Return [x, y] of the center of cell containing provided text 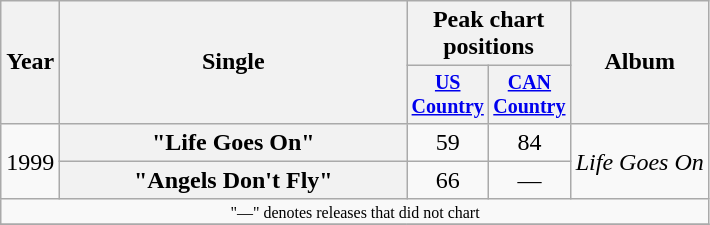
"Life Goes On" [234, 142]
1999 [30, 161]
Peak chartpositions [488, 34]
Year [30, 62]
US Country [448, 94]
Single [234, 62]
66 [448, 180]
84 [530, 142]
Life Goes On [640, 161]
"—" denotes releases that did not chart [356, 211]
— [530, 180]
Album [640, 62]
59 [448, 142]
"Angels Don't Fly" [234, 180]
CAN Country [530, 94]
